Determine the (x, y) coordinate at the center of the cell enclosing the given text.  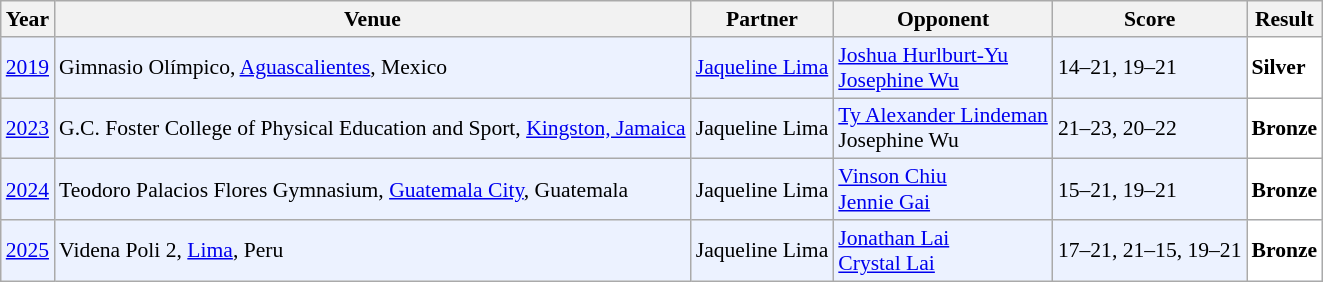
Partner (762, 19)
Gimnasio Olímpico, Aguascalientes, Mexico (372, 68)
Venue (372, 19)
14–21, 19–21 (1150, 68)
2025 (28, 250)
15–21, 19–21 (1150, 190)
2024 (28, 190)
Silver (1284, 68)
Result (1284, 19)
2019 (28, 68)
Teodoro Palacios Flores Gymnasium, Guatemala City, Guatemala (372, 190)
G.C. Foster College of Physical Education and Sport, Kingston, Jamaica (372, 128)
Vinson Chiu Jennie Gai (943, 190)
21–23, 20–22 (1150, 128)
Ty Alexander Lindeman Josephine Wu (943, 128)
Jonathan Lai Crystal Lai (943, 250)
Joshua Hurlburt-Yu Josephine Wu (943, 68)
17–21, 21–15, 19–21 (1150, 250)
Year (28, 19)
2023 (28, 128)
Score (1150, 19)
Opponent (943, 19)
Videna Poli 2, Lima, Peru (372, 250)
